Locate the cell with the specified text and output its [X, Y] center coordinate. 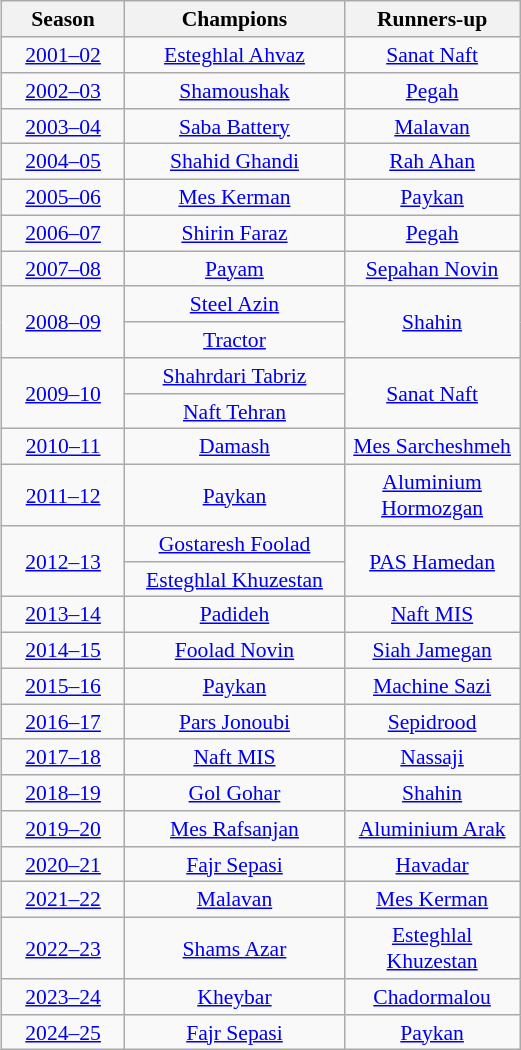
Champions [234, 19]
Mes Rafsanjan [234, 829]
Foolad Novin [234, 650]
Aluminium Hormozgan [432, 494]
Aluminium Arak [432, 829]
Shahid Ghandi [234, 162]
2007–08 [64, 269]
2020–21 [64, 864]
Chadormalou [432, 997]
Gol Gohar [234, 793]
Machine Sazi [432, 686]
Saba Battery [234, 126]
2021–22 [64, 900]
2011–12 [64, 494]
2005–06 [64, 197]
2024–25 [64, 1032]
Tractor [234, 340]
Pars Jonoubi [234, 722]
Shirin Faraz [234, 233]
2019–20 [64, 829]
2012–13 [64, 562]
Damash [234, 447]
Esteghlal Ahvaz [234, 55]
Naft Tehran [234, 411]
2010–11 [64, 447]
2014–15 [64, 650]
Sepahan Novin [432, 269]
Shahrdari Tabriz [234, 376]
2003–04 [64, 126]
Gostaresh Foolad [234, 544]
2022–23 [64, 948]
2015–16 [64, 686]
2002–03 [64, 91]
Season [64, 19]
Sepidrood [432, 722]
Havadar [432, 864]
Runners-up [432, 19]
2008–09 [64, 322]
Nassaji [432, 757]
2023–24 [64, 997]
Siah Jamegan [432, 650]
2013–14 [64, 615]
Shamoushak [234, 91]
2017–18 [64, 757]
Mes Sarcheshmeh [432, 447]
2018–19 [64, 793]
Payam [234, 269]
2006–07 [64, 233]
PAS Hamedan [432, 562]
2009–10 [64, 394]
Kheybar [234, 997]
Steel Azin [234, 304]
2001–02 [64, 55]
2016–17 [64, 722]
Padideh [234, 615]
2004–05 [64, 162]
Shams Azar [234, 948]
Rah Ahan [432, 162]
